Detect which cell encompasses the target text, then output its [x, y] center coordinate. 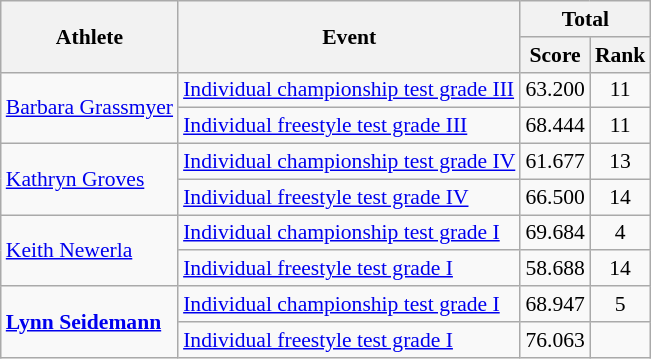
61.677 [554, 162]
58.688 [554, 269]
Barbara Grassmyer [90, 108]
69.684 [554, 233]
13 [620, 162]
Individual championship test grade III [349, 90]
Individual freestyle test grade IV [349, 197]
Score [554, 55]
Keith Newerla [90, 250]
Individual championship test grade IV [349, 162]
5 [620, 304]
Rank [620, 55]
76.063 [554, 340]
66.500 [554, 197]
Lynn Seidemann [90, 322]
Individual freestyle test grade III [349, 126]
Kathryn Groves [90, 180]
Total [585, 19]
Event [349, 36]
4 [620, 233]
63.200 [554, 90]
68.947 [554, 304]
Athlete [90, 36]
68.444 [554, 126]
